Output the [x, y] coordinate of the center of the cell containing the given text.  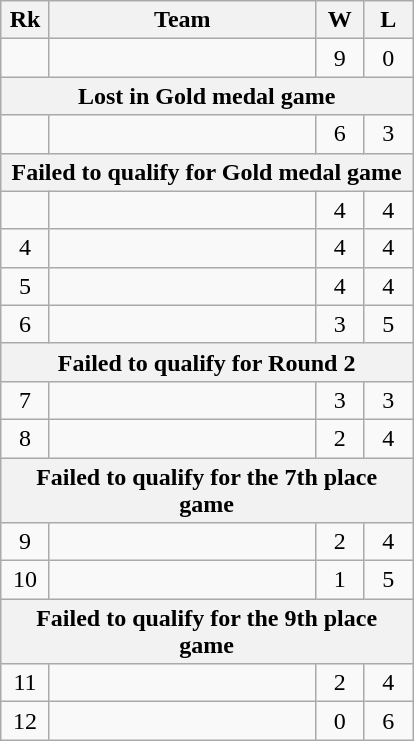
Failed to qualify for Gold medal game [207, 172]
12 [26, 721]
10 [26, 580]
Team [182, 20]
8 [26, 438]
Rk [26, 20]
11 [26, 683]
L [388, 20]
Lost in Gold medal game [207, 96]
Failed to qualify for the 9th place game [207, 632]
W [340, 20]
1 [340, 580]
Failed to qualify for Round 2 [207, 362]
Failed to qualify for the 7th place game [207, 490]
7 [26, 400]
